Find where the given text appears and provide that cell's center as [X, Y] coordinate. 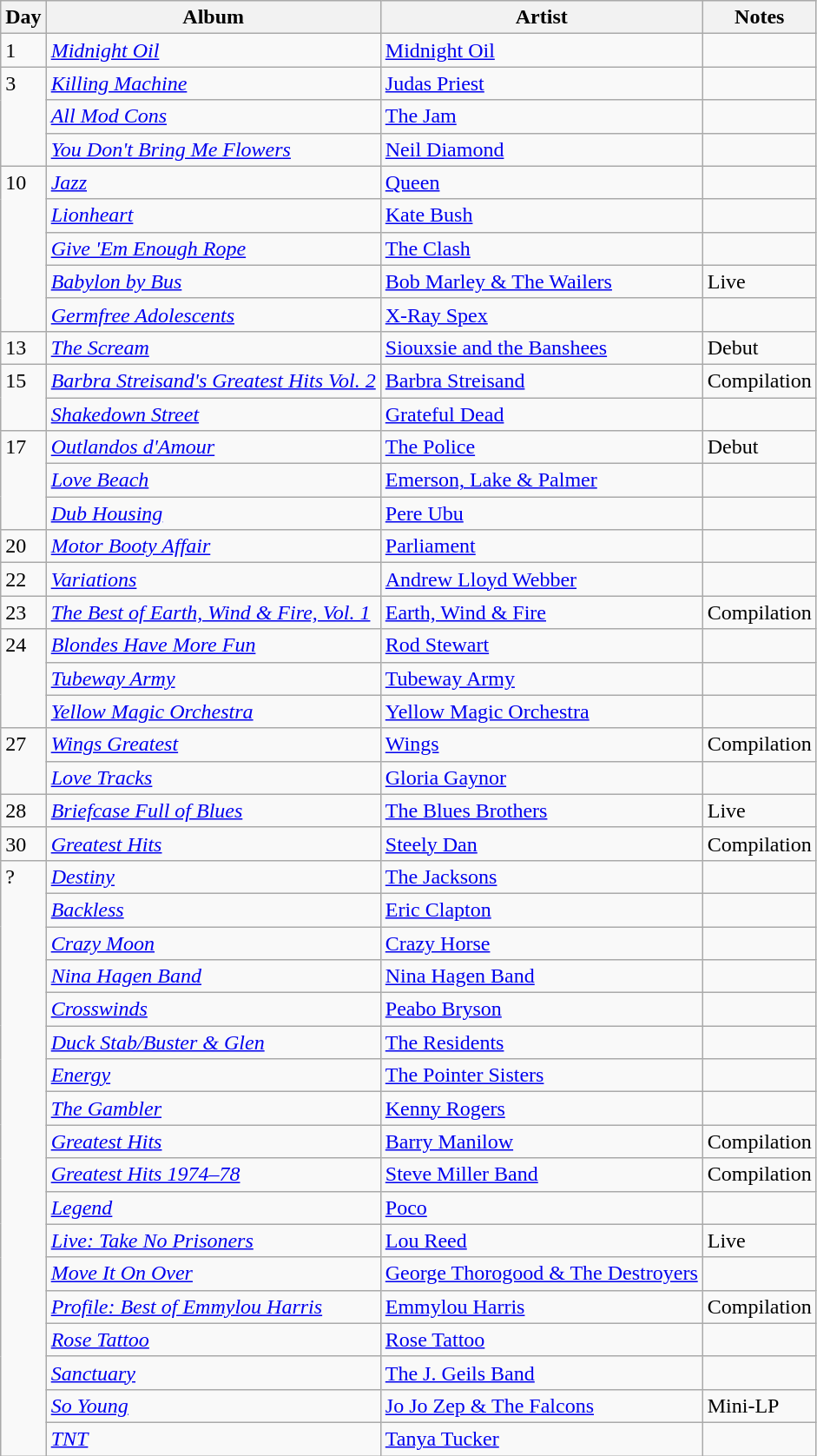
Crazy Moon [214, 943]
The Blues Brothers [542, 811]
Give 'Em Enough Rope [214, 248]
Briefcase Full of Blues [214, 811]
Eric Clapton [542, 910]
Grateful Dead [542, 414]
The Scream [214, 347]
Sanctuary [214, 1373]
Judas Priest [542, 83]
17 [23, 480]
24 [23, 678]
The J. Geils Band [542, 1373]
Legend [214, 1208]
Peabo Bryson [542, 1009]
Variations [214, 579]
23 [23, 612]
13 [23, 347]
Andrew Lloyd Webber [542, 579]
Lionheart [214, 215]
Germfree Adolescents [214, 314]
Outlandos d'Amour [214, 447]
Emerson, Lake & Palmer [542, 480]
Backless [214, 910]
Rod Stewart [542, 645]
Crazy Horse [542, 943]
Greatest Hits 1974–78 [214, 1175]
28 [23, 811]
The Best of Earth, Wind & Fire, Vol. 1 [214, 612]
Barbra Streisand's Greatest Hits Vol. 2 [214, 381]
Wings [542, 745]
Motor Booty Affair [214, 546]
All Mod Cons [214, 116]
Dub Housing [214, 513]
20 [23, 546]
Poco [542, 1208]
Bob Marley & The Wailers [542, 281]
Neil Diamond [542, 149]
Notes [759, 17]
The Jam [542, 116]
So Young [214, 1406]
Blondes Have More Fun [214, 645]
You Don't Bring Me Flowers [214, 149]
Emmylou Harris [542, 1307]
Barbra Streisand [542, 381]
? [23, 1157]
The Police [542, 447]
Lou Reed [542, 1241]
The Pointer Sisters [542, 1075]
30 [23, 844]
Earth, Wind & Fire [542, 612]
22 [23, 579]
Kate Bush [542, 215]
The Residents [542, 1042]
George Thorogood & The Destroyers [542, 1274]
Queen [542, 182]
Love Beach [214, 480]
Wings Greatest [214, 745]
Crosswinds [214, 1009]
Profile: Best of Emmylou Harris [214, 1307]
Album [214, 17]
Love Tracks [214, 778]
Mini-LP [759, 1406]
The Jacksons [542, 877]
27 [23, 761]
Energy [214, 1075]
Jo Jo Zep & The Falcons [542, 1406]
The Gambler [214, 1109]
Steve Miller Band [542, 1175]
Move It On Over [214, 1274]
Tanya Tucker [542, 1439]
Day [23, 17]
Duck Stab/Buster & Glen [214, 1042]
Gloria Gaynor [542, 778]
Kenny Rogers [542, 1109]
Shakedown Street [214, 414]
3 [23, 116]
1 [23, 50]
15 [23, 397]
Steely Dan [542, 844]
Artist [542, 17]
Barry Manilow [542, 1142]
The Clash [542, 248]
Babylon by Bus [214, 281]
10 [23, 248]
Jazz [214, 182]
Destiny [214, 877]
TNT [214, 1439]
X-Ray Spex [542, 314]
Live: Take No Prisoners [214, 1241]
Killing Machine [214, 83]
Pere Ubu [542, 513]
Siouxsie and the Banshees [542, 347]
Parliament [542, 546]
